Extract the [X, Y] coordinate from the center of the cell holding the provided text.  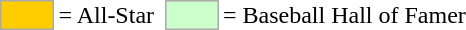
= All-Star [106, 15]
